Identify which cell holds the provided text, then report its [x, y] central coordinate. 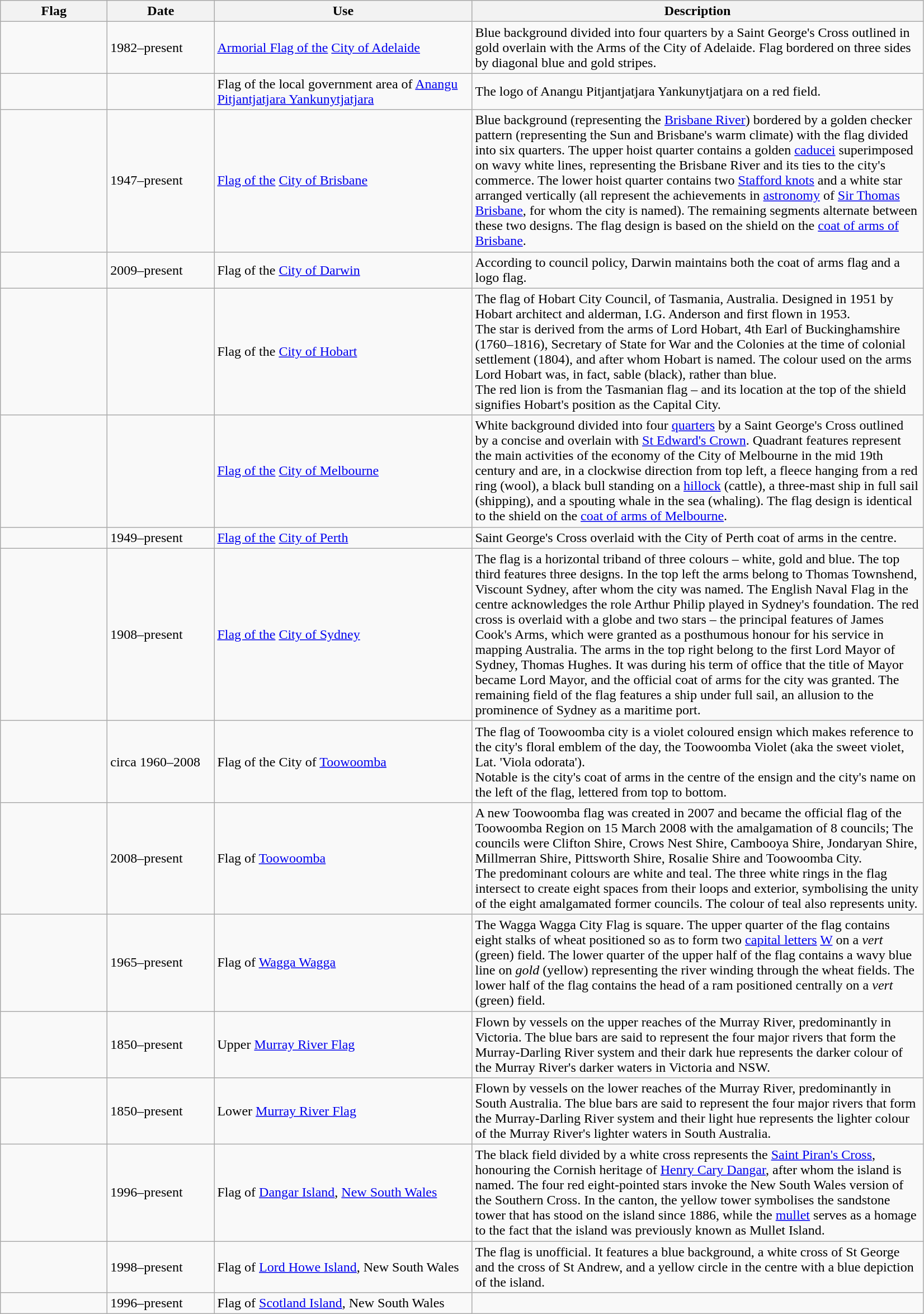
Flag of the City of Perth [343, 538]
Upper Murray River Flag [343, 1045]
Flag of the City of Sydney [343, 634]
Lower Murray River Flag [343, 1111]
Flag of the City of Toowoomba [343, 761]
Date [161, 11]
Flag of Dangar Island, New South Wales [343, 1193]
1982–present [161, 48]
The logo of Anangu Pitjantjatjara Yankunytjatjara on a red field. [697, 92]
According to council policy, Darwin maintains both the coat of arms flag and a logo flag. [697, 270]
Flag of Toowoomba [343, 858]
2009–present [161, 270]
Flag of the local government area of Anangu Pitjantjatjara Yankunytjatjara [343, 92]
Saint George's Cross overlaid with the City of Perth coat of arms in the centre. [697, 538]
Flag of the City of Melbourne [343, 471]
Flag of the City of Brisbane [343, 181]
1998–present [161, 1267]
circa 1960–2008 [161, 761]
Armorial Flag of the City of Adelaide [343, 48]
2008–present [161, 858]
1908–present [161, 634]
Flag of the City of Hobart [343, 351]
1965–present [161, 962]
Flag of Wagga Wagga [343, 962]
Flag of the City of Darwin [343, 270]
Flag [54, 11]
Flag of Scotland Island, New South Wales [343, 1303]
Use [343, 11]
Description [697, 11]
1947–present [161, 181]
1949–present [161, 538]
Flag of Lord Howe Island, New South Wales [343, 1267]
